Output the [x, y] coordinate of the center of the cell containing the given text.  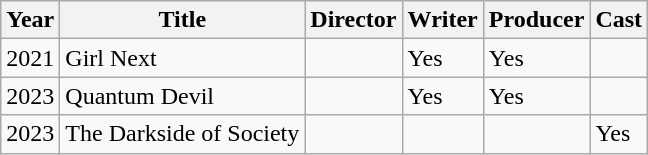
Girl Next [182, 58]
Title [182, 20]
Year [30, 20]
Writer [442, 20]
2021 [30, 58]
Quantum Devil [182, 96]
Producer [536, 20]
The Darkside of Society [182, 134]
Director [354, 20]
Cast [619, 20]
